Pinpoint the cell where the given text exists, returning its (X, Y) midpoint coordinate. 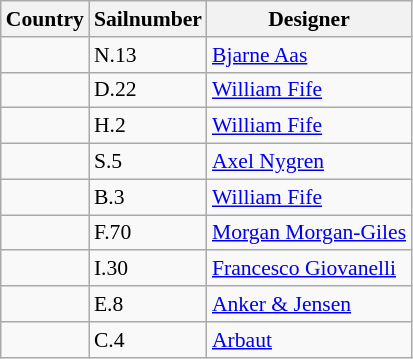
Country (45, 19)
Axel Nygren (309, 162)
F.70 (148, 233)
Arbaut (309, 340)
N.13 (148, 55)
Bjarne Aas (309, 55)
Sailnumber (148, 19)
Designer (309, 19)
D.22 (148, 90)
E.8 (148, 304)
Anker & Jensen (309, 304)
Morgan Morgan-Giles (309, 233)
B.3 (148, 197)
Francesco Giovanelli (309, 269)
C.4 (148, 340)
S.5 (148, 162)
I.30 (148, 269)
H.2 (148, 126)
